Locate the cell with the specified text and output its [x, y] center coordinate. 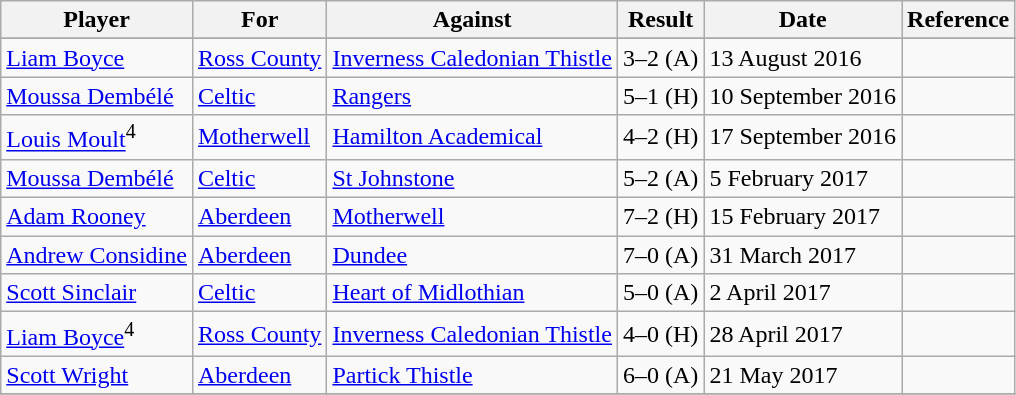
St Johnstone [472, 178]
Hamilton Academical [472, 138]
Scott Sinclair [97, 293]
Dundee [472, 255]
Liam Boyce [97, 58]
21 May 2017 [803, 375]
31 March 2017 [803, 255]
Adam Rooney [97, 217]
Scott Wright [97, 375]
Date [803, 20]
4–2 (H) [660, 138]
Heart of Midlothian [472, 293]
15 February 2017 [803, 217]
Reference [958, 20]
3–2 (A) [660, 58]
13 August 2016 [803, 58]
Partick Thistle [472, 375]
5 February 2017 [803, 178]
Andrew Considine [97, 255]
5–2 (A) [660, 178]
6–0 (A) [660, 375]
For [259, 20]
Against [472, 20]
17 September 2016 [803, 138]
Louis Moult4 [97, 138]
Result [660, 20]
Rangers [472, 96]
7–0 (A) [660, 255]
5–1 (H) [660, 96]
2 April 2017 [803, 293]
7–2 (H) [660, 217]
10 September 2016 [803, 96]
5–0 (A) [660, 293]
Player [97, 20]
4–0 (H) [660, 334]
28 April 2017 [803, 334]
Liam Boyce4 [97, 334]
